Scan for the cell matching the given text and deliver its [x, y] coordinate at center. 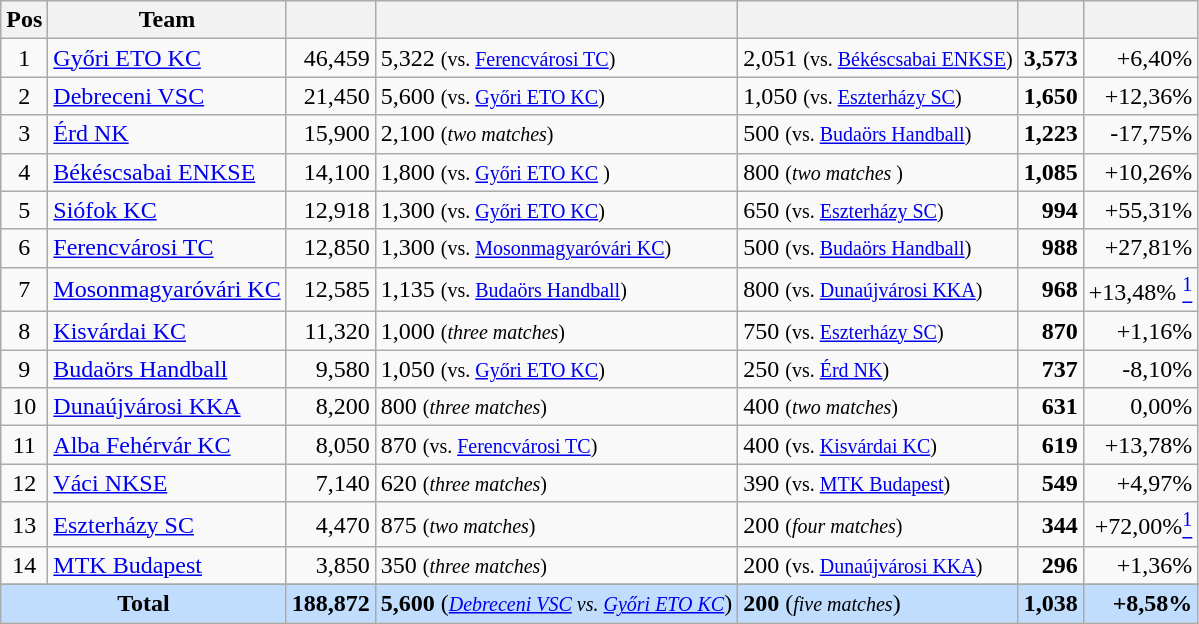
296 [1050, 566]
21,450 [330, 96]
5,600 (Debreceni VSC vs. Győri ETO KC) [556, 604]
200 (five matches) [878, 604]
+8,58% [1140, 604]
1,000 (three matches) [556, 331]
12,585 [330, 290]
1,038 [1050, 604]
800 (vs. Dunaújvárosi KKA) [878, 290]
549 [1050, 483]
5 [24, 210]
Alba Fehérvár KC [167, 445]
3 [24, 134]
-17,75% [1140, 134]
Total [144, 604]
1,050 (vs. Eszterházy SC) [878, 96]
1,300 (vs. Mosonmagyaróvári KC) [556, 248]
12,850 [330, 248]
Ferencvárosi TC [167, 248]
4 [24, 172]
1,800 (vs. Győri ETO KC ) [556, 172]
1,300 (vs. Győri ETO KC) [556, 210]
400 (two matches) [878, 407]
2,100 (two matches) [556, 134]
+13,78% [1140, 445]
+55,31% [1140, 210]
750 (vs. Eszterházy SC) [878, 331]
14 [24, 566]
+6,40% [1140, 58]
Dunaújvárosi KKA [167, 407]
Debreceni VSC [167, 96]
1 [24, 58]
631 [1050, 407]
400 (vs. Kisvárdai KC) [878, 445]
5,322 (vs. Ferencvárosi TC) [556, 58]
1,135 (vs. Budaörs Handball) [556, 290]
Team [167, 20]
12,918 [330, 210]
1,085 [1050, 172]
800 (three matches) [556, 407]
4,470 [330, 524]
344 [1050, 524]
+10,26% [1140, 172]
Békéscsabai ENKSE [167, 172]
46,459 [330, 58]
7 [24, 290]
9 [24, 369]
MTK Budapest [167, 566]
+27,81% [1140, 248]
875 (two matches) [556, 524]
619 [1050, 445]
+12,36% [1140, 96]
6 [24, 248]
-8,10% [1140, 369]
988 [1050, 248]
994 [1050, 210]
Győri ETO KC [167, 58]
10 [24, 407]
250 (vs. Érd NK) [878, 369]
Budaörs Handball [167, 369]
+1,36% [1140, 566]
14,100 [330, 172]
7,140 [330, 483]
1,650 [1050, 96]
Eszterházy SC [167, 524]
968 [1050, 290]
15,900 [330, 134]
+13,48% 1 [1140, 290]
Mosonmagyaróvári KC [167, 290]
188,872 [330, 604]
3,850 [330, 566]
11,320 [330, 331]
800 (two matches ) [878, 172]
+72,00%1 [1140, 524]
11 [24, 445]
1,050 (vs. Győri ETO KC) [556, 369]
2,051 (vs. Békéscsabai ENKSE) [878, 58]
Váci NKSE [167, 483]
650 (vs. Eszterházy SC) [878, 210]
390 (vs. MTK Budapest) [878, 483]
0,00% [1140, 407]
Siófok KC [167, 210]
Érd NK [167, 134]
9,580 [330, 369]
3,573 [1050, 58]
870 (vs. Ferencvárosi TC) [556, 445]
+1,16% [1140, 331]
200 (four matches) [878, 524]
+4,97% [1140, 483]
13 [24, 524]
Pos [24, 20]
8,200 [330, 407]
Kisvárdai KC [167, 331]
12 [24, 483]
8 [24, 331]
620 (three matches) [556, 483]
2 [24, 96]
350 (three matches) [556, 566]
200 (vs. Dunaújvárosi KKA) [878, 566]
1,223 [1050, 134]
870 [1050, 331]
8,050 [330, 445]
5,600 (vs. Győri ETO KC) [556, 96]
737 [1050, 369]
